Pinpoint the cell where the given text exists, returning its (x, y) midpoint coordinate. 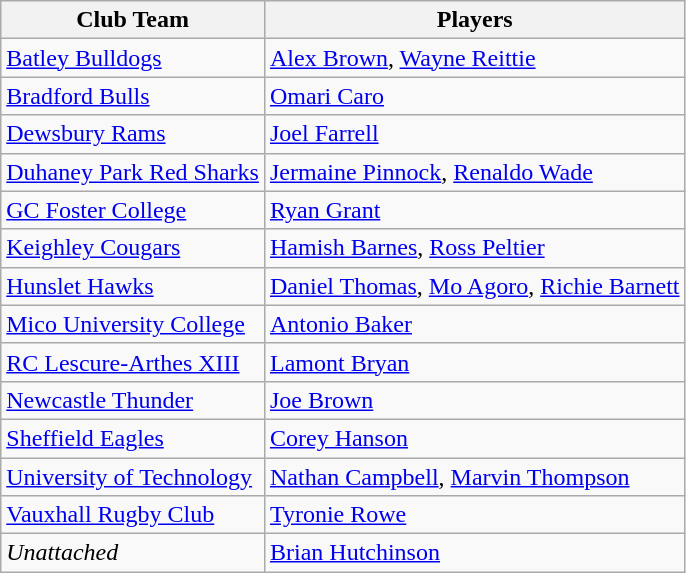
Hunslet Hawks (133, 286)
Hamish Barnes, Ross Peltier (474, 248)
Jermaine Pinnock, Renaldo Wade (474, 172)
Batley Bulldogs (133, 58)
Tyronie Rowe (474, 515)
Ryan Grant (474, 210)
Lamont Bryan (474, 362)
Joe Brown (474, 400)
Club Team (133, 20)
GC Foster College (133, 210)
Dewsbury Rams (133, 134)
University of Technology (133, 477)
Sheffield Eagles (133, 438)
RC Lescure-Arthes XIII (133, 362)
Bradford Bulls (133, 96)
Nathan Campbell, Marvin Thompson (474, 477)
Omari Caro (474, 96)
Mico University College (133, 324)
Corey Hanson (474, 438)
Antonio Baker (474, 324)
Keighley Cougars (133, 248)
Joel Farrell (474, 134)
Duhaney Park Red Sharks (133, 172)
Players (474, 20)
Vauxhall Rugby Club (133, 515)
Brian Hutchinson (474, 553)
Daniel Thomas, Mo Agoro, Richie Barnett (474, 286)
Newcastle Thunder (133, 400)
Unattached (133, 553)
Alex Brown, Wayne Reittie (474, 58)
